Return the (X, Y) coordinate for the center point of the cell that contains the specified text.  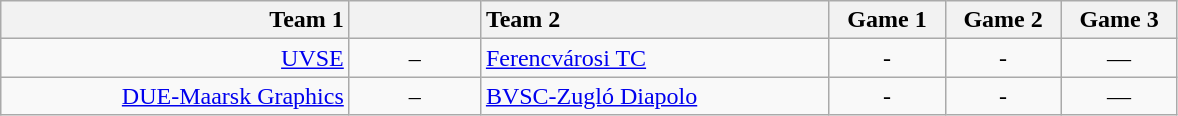
BVSC-Zugló Diapolo (654, 96)
Game 3 (1119, 20)
Team 2 (654, 20)
Game 2 (1003, 20)
DUE-Maarsk Graphics (176, 96)
Team 1 (176, 20)
UVSE (176, 58)
Ferencvárosi TC (654, 58)
Game 1 (887, 20)
